Provide the (X, Y) coordinate of the cell's center where the given text is located.  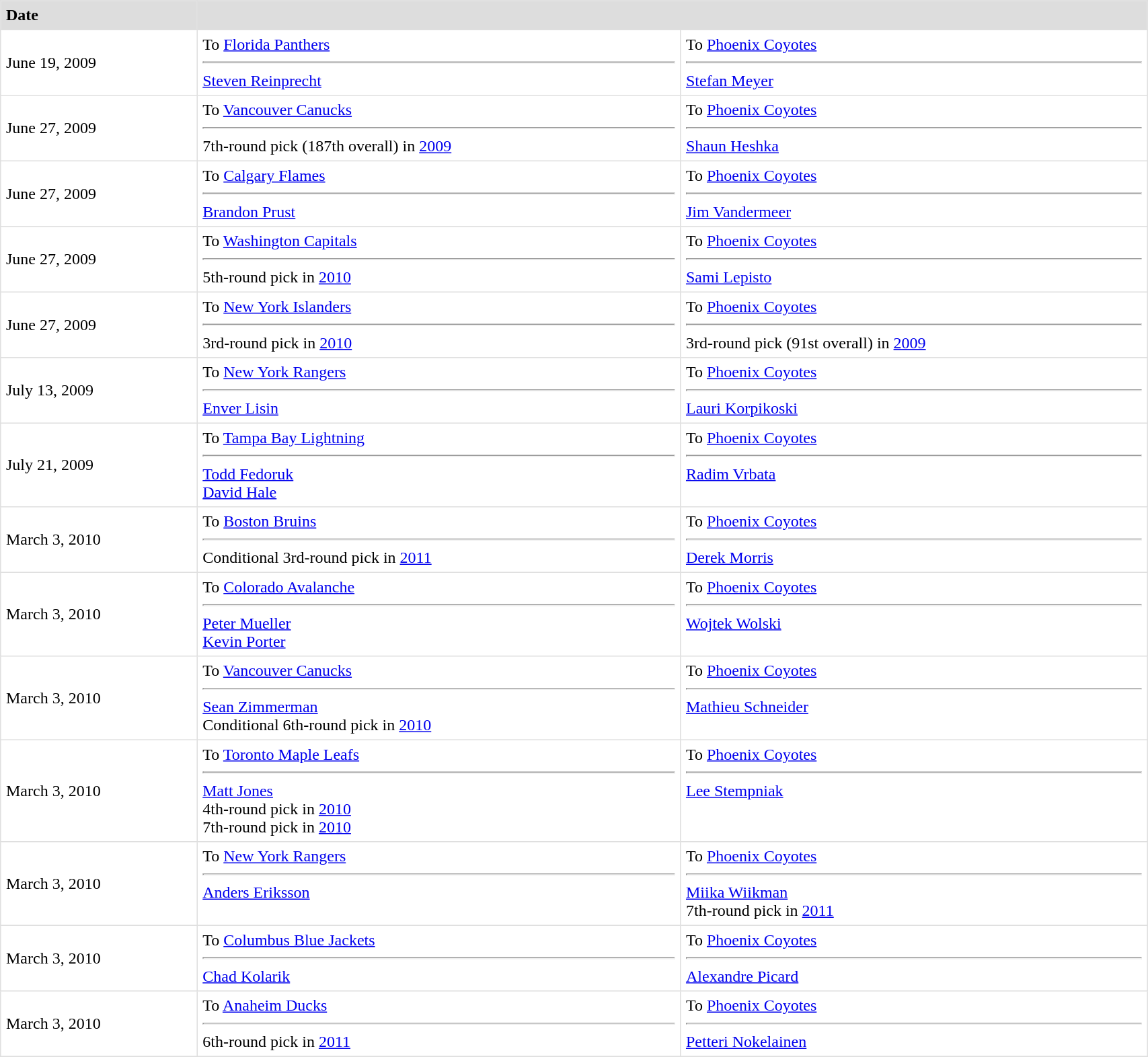
To Phoenix Coyotes Mathieu Schneider (914, 698)
June 19, 2009 (99, 63)
To Florida Panthers Steven Reinprecht (438, 63)
To Phoenix Coyotes Stefan Meyer (914, 63)
To Phoenix Coyotes Wojtek Wolski (914, 614)
To New York Islanders 3rd-round pick in 2010 (438, 325)
To Toronto Maple Leafs Matt Jones4th-round pick in 20107th-round pick in 2010 (438, 791)
To Phoenix Coyotes Sami Lepisto (914, 260)
To Phoenix Coyotes Shaun Heshka (914, 128)
To Anaheim Ducks 6th-round pick in 2011 (438, 1024)
To Boston Bruins Conditional 3rd-round pick in 2011 (438, 540)
To Phoenix Coyotes Derek Morris (914, 540)
To New York Rangers Enver Lisin (438, 391)
To Columbus Blue Jackets Chad Kolarik (438, 958)
To New York Rangers Anders Eriksson (438, 884)
To Washington Capitals 5th-round pick in 2010 (438, 260)
To Phoenix Coyotes Lee Stempniak (914, 791)
July 21, 2009 (99, 465)
To Phoenix Coyotes Miika Wiikman7th-round pick in 2011 (914, 884)
To Phoenix Coyotes Jim Vandermeer (914, 194)
July 13, 2009 (99, 391)
To Calgary Flames Brandon Prust (438, 194)
To Vancouver Canucks 7th-round pick (187th overall) in 2009 (438, 128)
To Vancouver Canucks Sean ZimmermanConditional 6th-round pick in 2010 (438, 698)
To Colorado Avalanche Peter MuellerKevin Porter (438, 614)
To Tampa Bay Lightning Todd FedorukDavid Hale (438, 465)
To Phoenix Coyotes Lauri Korpikoski (914, 391)
To Phoenix Coyotes Radim Vrbata (914, 465)
Date (99, 15)
To Phoenix Coyotes 3rd-round pick (91st overall) in 2009 (914, 325)
To Phoenix Coyotes Alexandre Picard (914, 958)
To Phoenix Coyotes Petteri Nokelainen (914, 1024)
